Capture the cell that displays the provided text and extract its (x, y) central coordinate. 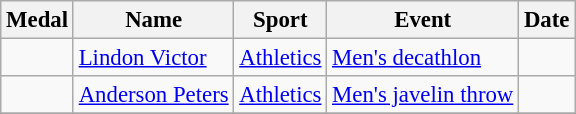
Men's javelin throw (423, 95)
Anderson Peters (154, 95)
Medal (38, 20)
Lindon Victor (154, 58)
Date (547, 20)
Sport (280, 20)
Name (154, 20)
Men's decathlon (423, 58)
Event (423, 20)
